Locate the cell with the specified text and output its [X, Y] center coordinate. 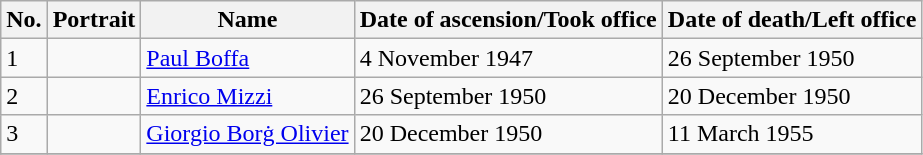
Portrait [94, 20]
Date of death/Left office [792, 20]
2 [24, 96]
11 March 1955 [792, 134]
4 November 1947 [508, 58]
Enrico Mizzi [248, 96]
Giorgio Borġ Olivier [248, 134]
1 [24, 58]
Date of ascension/Took office [508, 20]
Paul Boffa [248, 58]
Name [248, 20]
No. [24, 20]
3 [24, 134]
